Scan for the cell matching the given text and deliver its (x, y) coordinate at center. 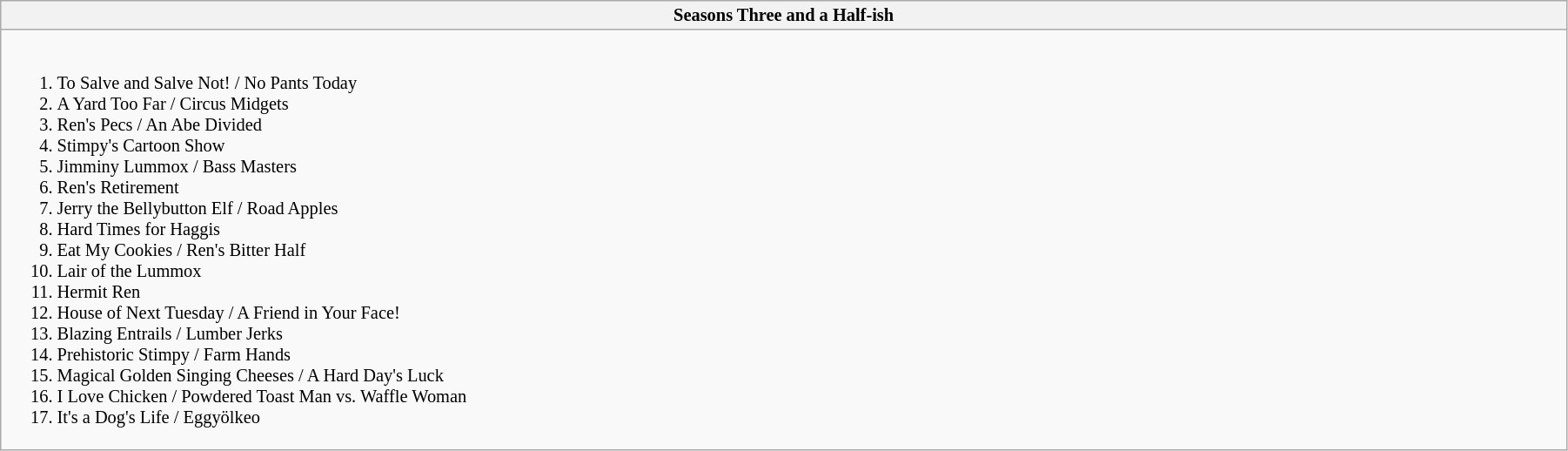
Seasons Three and a Half-ish (784, 15)
